Scan for the cell matching the given text and deliver its [x, y] coordinate at center. 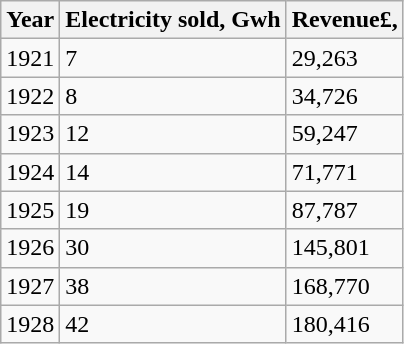
1923 [30, 134]
7 [173, 58]
19 [173, 210]
1928 [30, 324]
180,416 [344, 324]
42 [173, 324]
8 [173, 96]
1924 [30, 172]
Electricity sold, Gwh [173, 20]
1922 [30, 96]
29,263 [344, 58]
1925 [30, 210]
Year [30, 20]
34,726 [344, 96]
1927 [30, 286]
Revenue£, [344, 20]
71,771 [344, 172]
38 [173, 286]
59,247 [344, 134]
145,801 [344, 248]
1926 [30, 248]
1921 [30, 58]
168,770 [344, 286]
30 [173, 248]
87,787 [344, 210]
14 [173, 172]
12 [173, 134]
